Detect which cell encompasses the target text, then output its (x, y) center coordinate. 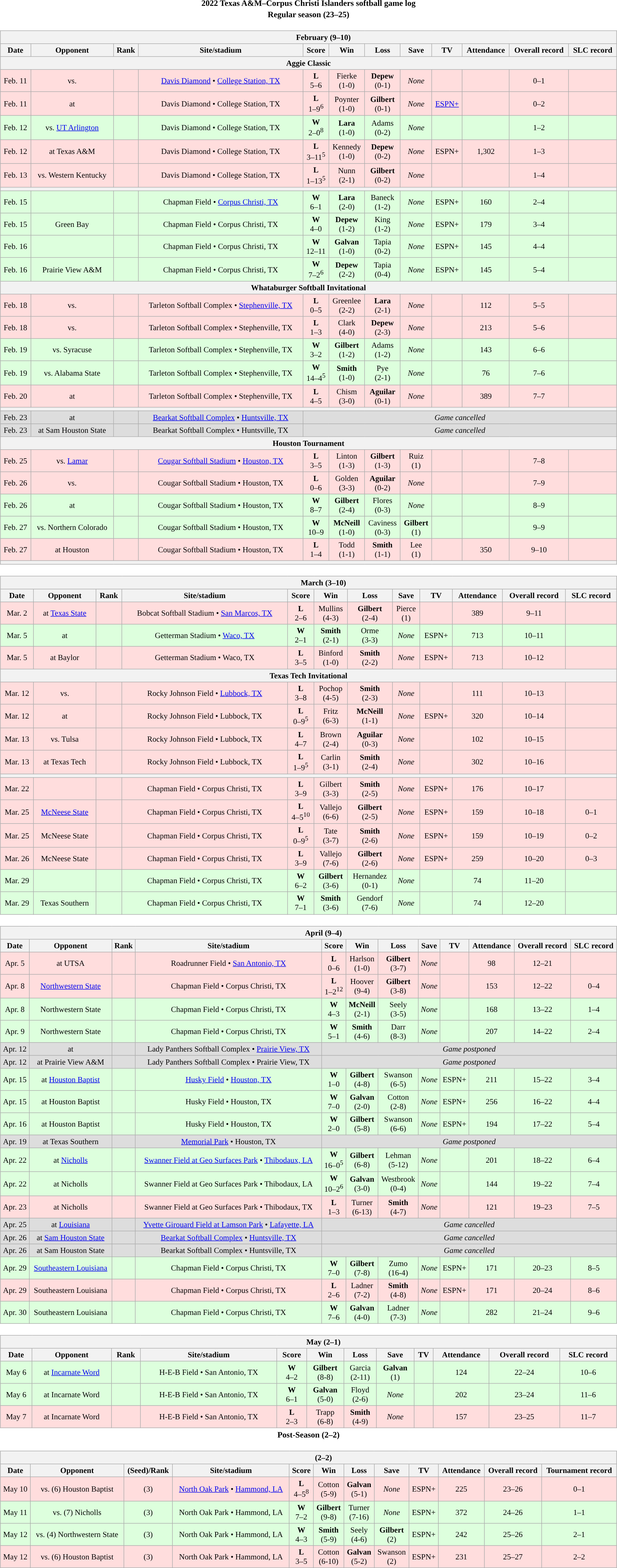
Pierce(1) (406, 614)
1–2 (539, 127)
Garcia(2-11) (360, 1372)
March (3–10) (308, 583)
at Houston (72, 550)
9–6 (594, 1313)
L3–115 (316, 151)
242 (461, 1534)
Nunn(2-1) (347, 175)
225 (461, 1489)
Apr. 30 (15, 1313)
W7–1 (301, 903)
Galvan(2-0) (362, 1102)
372 (461, 1512)
Greenlee(2-2) (347, 306)
Galvan(5-0) (325, 1394)
Depew(0-2) (383, 151)
Seely(4-6) (359, 1534)
1,302 (486, 151)
L1–96 (316, 104)
Gilbert(0-2) (383, 175)
6–4 (594, 1160)
L3–8 (301, 693)
W4–2 (292, 1372)
Fritz(6-3) (331, 716)
231 (461, 1556)
Lara(1-0) (347, 127)
W7–6 (334, 1313)
160 (486, 202)
Mar. 26 (17, 859)
Todd(1-1) (347, 550)
Lehman(5-12) (398, 1160)
Lee(1) (416, 550)
201 (492, 1160)
W7–26 (316, 269)
vs. Syracuse (72, 350)
19–22 (543, 1184)
143 (486, 350)
10–16 (534, 762)
McNeill(1-0) (347, 527)
Fierke(1-0) (347, 81)
L0–5 (316, 306)
111 (477, 693)
Swanson(6-6) (398, 1124)
Smith(2-3) (370, 693)
L1–135 (316, 175)
Gilbert(2) (392, 1534)
Golden(3-3) (347, 483)
Vallejo(6-6) (331, 812)
vs. Western Kentucky (72, 175)
20–23 (543, 1268)
Ruiz(1) (416, 461)
157 (461, 1417)
L4–58 (301, 1489)
Pye(2-1) (383, 373)
12–20 (534, 903)
19–23 (543, 1207)
302 (477, 762)
282 (492, 1313)
Darr(8-3) (398, 1032)
Ladner(7-3) (398, 1313)
W8–7 (316, 505)
8–9 (539, 505)
Gilbert(1) (416, 527)
23–25 (525, 1417)
Tate(3-7) (331, 835)
Aguilar(0-3) (370, 739)
vs. (7) Nicholls (77, 1512)
Gilbert(9-8) (328, 1512)
Lara(2-1) (383, 306)
Ladner(7-2) (362, 1290)
213 (486, 328)
at Prairie View A&M (71, 1062)
W12–11 (316, 247)
Roadrunner Field • San Antonio, TX (229, 963)
vs. Northern Colorado (72, 527)
(2–2) (308, 1458)
May 11 (15, 1512)
Kennedy(1-0) (347, 151)
vs. Lamar (72, 461)
W4–0 (316, 224)
Yvette Girouard Field at Lamson Park • Lafayette, LA (229, 1224)
April (9–4) (308, 933)
Smith(1-0) (347, 373)
Galvan(5-2) (359, 1556)
Smith(4-7) (398, 1207)
Bobcat Softball Stadium • San Marcos, TX (205, 614)
8–6 (594, 1290)
Chism(3-0) (347, 396)
King(1-2) (383, 224)
Smith(2-4) (370, 762)
Gilbert(3-7) (398, 963)
Feb. 13 (15, 175)
16–22 (543, 1102)
W14–45 (316, 373)
8–5 (594, 1268)
9–10 (539, 550)
Gilbert(3-6) (331, 881)
15–22 (543, 1080)
W16–05 (334, 1160)
25–27 (513, 1556)
9–9 (539, 527)
24–26 (513, 1512)
11–20 (534, 881)
320 (477, 716)
Feb. 25 (15, 461)
Apr. 5 (15, 963)
112 (486, 306)
202 (461, 1394)
194 (492, 1124)
10–17 (534, 788)
Smith(1-1) (383, 550)
May (2–1) (308, 1342)
144 (492, 1184)
L1–4 (316, 550)
Swanson(2) (392, 1556)
at Texas State (65, 614)
Hoover(9-4) (362, 986)
Cotton(6-10) (328, 1556)
at UTSA (71, 963)
McNeill(1-1) (370, 716)
Apr. 23 (15, 1207)
vs. Tulsa (65, 739)
0–4 (594, 986)
Pochop(4-5) (331, 693)
W2–08 (316, 127)
5–6 (539, 328)
Gilbert(1-3) (383, 461)
Apr. 9 (15, 1032)
10–6 (588, 1372)
10–14 (534, 716)
176 (477, 788)
at Louisiana (71, 1224)
L1–212 (334, 986)
Galvan(1) (395, 1372)
Brown(2-4) (331, 739)
vs. UT Arlington (72, 127)
Turner(7-16) (359, 1512)
Poynter(1-0) (347, 104)
7–5 (594, 1207)
Aguilar(0-2) (383, 483)
L4–510 (301, 812)
Gilbert(2-6) (370, 859)
22–24 (525, 1372)
14–22 (543, 1032)
Texas Tech Invitational (308, 675)
11–6 (588, 1394)
Prairie View A&M (72, 269)
Smith(2-1) (331, 636)
L4–7 (301, 739)
Gilbert(1-2) (347, 350)
May 7 (16, 1417)
Apr. 19 (15, 1142)
10–12 (534, 658)
Gilbert(3-8) (398, 986)
Tournament record (579, 1471)
at Texas A&M (72, 151)
Floyd(2-6) (360, 1394)
10–11 (534, 636)
211 (492, 1080)
Mar. 22 (17, 788)
0–3 (592, 859)
Mar. 2 (17, 614)
Texas Southern (65, 903)
168 (492, 1009)
Mullins(4-3) (331, 614)
Gendorf(7-6) (370, 903)
259 (477, 859)
Clark(4-0) (347, 328)
Depew(0-1) (383, 81)
121 (492, 1207)
Smith(2-6) (370, 835)
Smith(3-6) (331, 903)
vs. Alabama State (72, 373)
Depew(1-2) (347, 224)
Swanson(6-5) (398, 1080)
at Texas Tech (65, 762)
98 (492, 963)
W1–0 (334, 1080)
Galvan(1-0) (347, 247)
7–6 (539, 373)
Feb. 20 (15, 396)
1–3 (539, 151)
Aguilar(0-1) (383, 396)
Galvan(4-0) (362, 1313)
10–19 (534, 835)
7–7 (539, 396)
Westbrook(0-4) (398, 1184)
10–13 (534, 693)
L4–5 (316, 396)
W5–1 (334, 1032)
Smith(4-8) (398, 1290)
13–22 (543, 1009)
May 10 (15, 1489)
18–22 (543, 1160)
9–11 (534, 614)
20–24 (543, 1290)
76 (486, 373)
Gilbert(0-1) (383, 104)
12–22 (543, 986)
at Texas Southern (71, 1142)
Memorial Park • Houston, TX (229, 1142)
Depew(2-3) (383, 328)
21–24 (543, 1313)
Linton(1-3) (347, 461)
Gilbert(6-8) (362, 1160)
Smith(2-5) (370, 788)
Apr. 25 (15, 1224)
vs. (4) Northwestern State (77, 1534)
Gilbert(3-3) (331, 788)
Carlin(3-1) (331, 762)
Binford(1-0) (331, 658)
Depew(2-2) (347, 269)
Green Bay (72, 224)
Adams(0-2) (383, 127)
W2–1 (301, 636)
Tapia(0-4) (383, 269)
February (9–10) (308, 37)
Harlson(1-0) (362, 963)
Tapia(0-2) (383, 247)
Swanner Field at Geo Surfaces Park • Thibodaux, TX (229, 1207)
W3–2 (316, 350)
Baneck(1-2) (383, 202)
Gilbert(2-5) (370, 812)
25–26 (513, 1534)
Trapp(6-8) (325, 1417)
Adams(1-2) (383, 350)
Aggie Classic (308, 63)
7–8 (539, 461)
Smith(5-9) (328, 1534)
W10–26 (334, 1184)
124 (461, 1372)
Gilbert(5-8) (362, 1124)
Seely(3-5) (398, 1009)
Zumo(16-4) (398, 1268)
Smith(4-9) (360, 1417)
12–21 (543, 963)
Turner(6-13) (362, 1207)
350 (486, 550)
(Seed)/Rank (148, 1471)
179 (486, 224)
Houston Tournament (308, 443)
W6–2 (301, 881)
Orme(3-3) (370, 636)
11–7 (588, 1417)
1–1 (579, 1512)
McNeill(2-1) (362, 1009)
Vallejo(7-6) (331, 859)
W7–2 (301, 1512)
23–24 (525, 1394)
Smith(2-2) (370, 658)
W2–0 (334, 1124)
10–15 (534, 739)
7–4 (594, 1184)
6–6 (539, 350)
W10–9 (316, 527)
Galvan(5-1) (359, 1489)
Whataburger Softball Invitational (308, 288)
Cotton(2-8) (398, 1102)
256 (492, 1102)
Caviness(0-3) (383, 527)
Gilbert(4-8) (362, 1080)
Hernandez(0-1) (370, 881)
Gilbert(7-8) (362, 1268)
10–18 (534, 812)
Apr. 16 (15, 1124)
2–2 (579, 1556)
Lara(2-0) (347, 202)
2–1 (579, 1534)
10–20 (534, 859)
at Baylor (65, 658)
Flores(0-3) (383, 505)
23–26 (513, 1489)
L5–6 (316, 81)
7–9 (539, 483)
207 (492, 1032)
Gilbert(8-8) (325, 1372)
102 (477, 739)
17–22 (543, 1124)
Galvan(3-0) (362, 1184)
L1–95 (301, 762)
Smith(4-6) (362, 1032)
5–5 (539, 306)
Cotton(5-9) (328, 1489)
153 (492, 986)
L2–3 (292, 1417)
